Return [X, Y] of the center of cell containing provided text 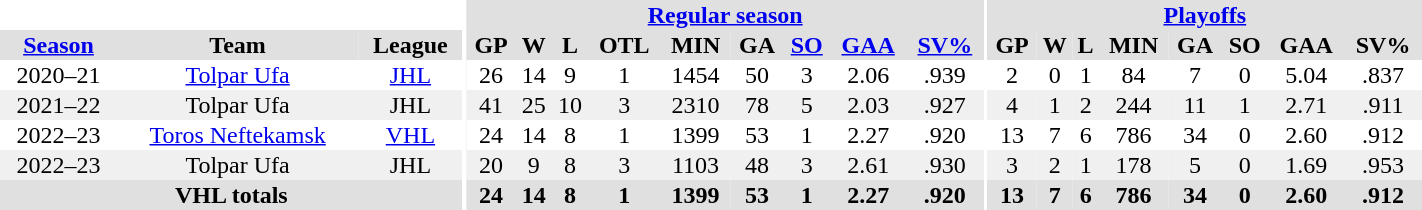
244 [1133, 105]
League [410, 45]
1103 [695, 165]
Regular season [726, 15]
25 [534, 105]
10 [570, 105]
2.61 [868, 165]
VHL [410, 135]
.939 [945, 75]
.953 [1383, 165]
2.03 [868, 105]
.911 [1383, 105]
4 [1012, 105]
Season [58, 45]
Playoffs [1205, 15]
50 [757, 75]
1454 [695, 75]
78 [757, 105]
178 [1133, 165]
2020–21 [58, 75]
.927 [945, 105]
2310 [695, 105]
Team [238, 45]
26 [492, 75]
11 [1195, 105]
41 [492, 105]
84 [1133, 75]
5.04 [1306, 75]
2.06 [868, 75]
.837 [1383, 75]
.930 [945, 165]
2.71 [1306, 105]
48 [757, 165]
Toros Neftekamsk [238, 135]
2021–22 [58, 105]
VHL totals [232, 195]
1.69 [1306, 165]
20 [492, 165]
OTL [624, 45]
